Output the [X, Y] coordinate of the center of the cell containing the given text.  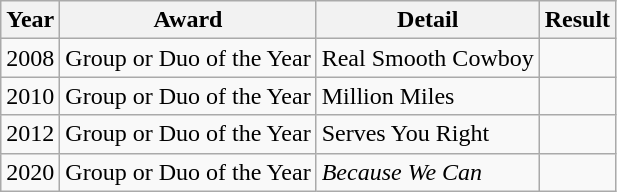
2008 [30, 58]
2012 [30, 134]
2020 [30, 172]
Year [30, 20]
Real Smooth Cowboy [428, 58]
Result [577, 20]
2010 [30, 96]
Serves You Right [428, 134]
Award [188, 20]
Because We Can [428, 172]
Detail [428, 20]
Million Miles [428, 96]
